Return (x, y) of the center of cell containing provided text 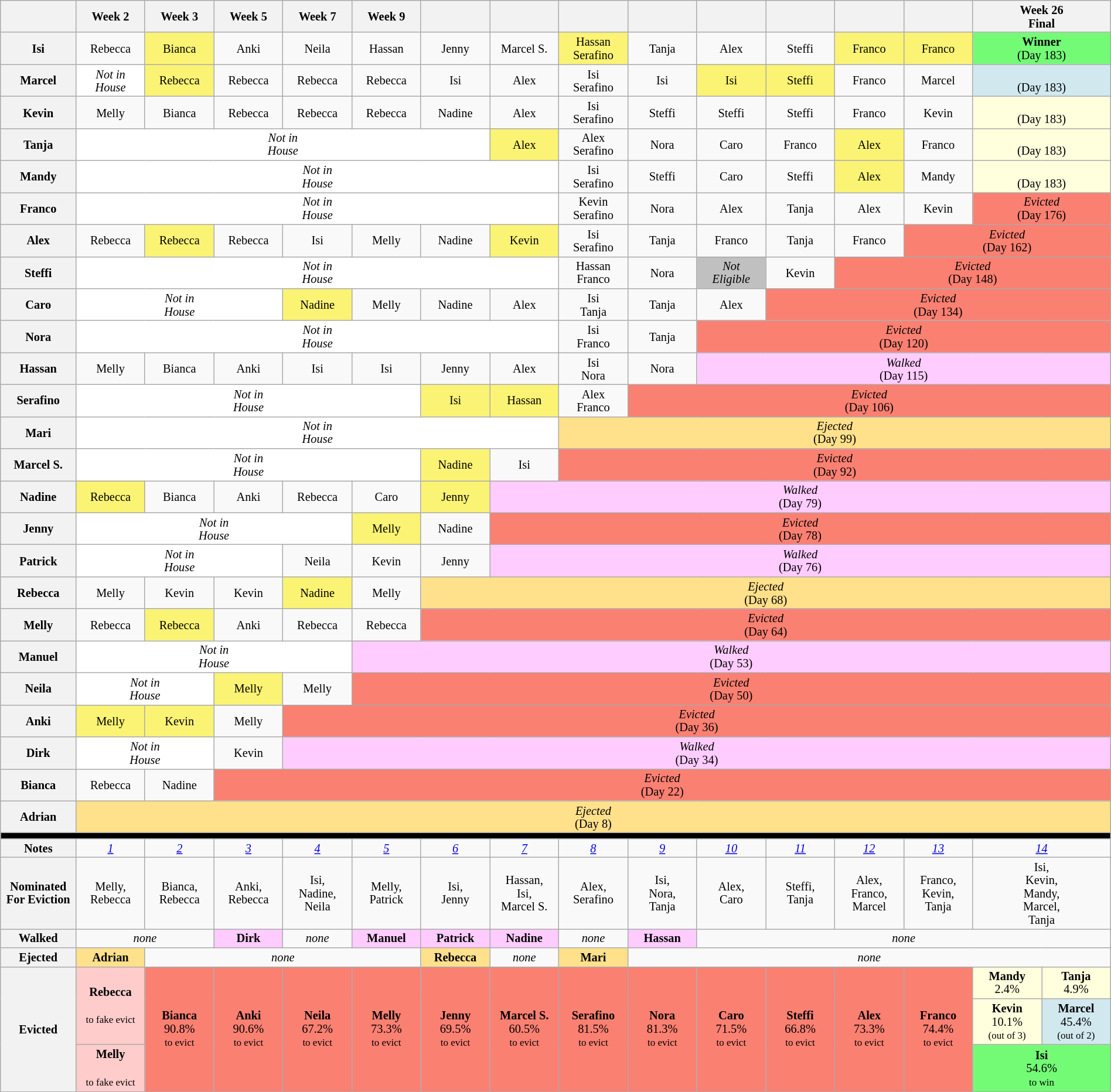
Evicted(Day 162) (1007, 240)
5 (387, 848)
Bianca90.8%to evict (179, 1029)
Marcel45.4%(out of 2) (1076, 1022)
Walked(Day 79) (800, 497)
NominatedFor Eviction (39, 893)
Week 7 (318, 16)
6 (455, 848)
1 (111, 848)
Kevin10.1%(out of 3) (1007, 1022)
Evicted(Day 36) (697, 721)
Evicted(Day 176) (1042, 209)
11 (800, 848)
Evicted(Day 148) (973, 273)
Isi,Jenny (455, 893)
Steffi,Tanja (800, 893)
Marcel S.60.5%to evict (524, 1029)
14 (1042, 848)
4 (318, 848)
Caro71.5%to evict (731, 1029)
Evicted (39, 1029)
Notes (39, 848)
Rebeccato fake evict (111, 1005)
Isi,Nadine,Neila (318, 893)
IsiFranco (594, 336)
IsiTanja (594, 305)
8 (594, 848)
Walked(Day 115) (904, 369)
Isi,Nora,Tanja (662, 893)
Anki,Rebecca (248, 893)
Week 9 (387, 16)
12 (869, 848)
Franco74.4%to evict (938, 1029)
Bianca,Rebecca (179, 893)
Winner(Day 183) (1042, 48)
AlexSerafino (594, 144)
Alex,Serafino (594, 893)
9 (662, 848)
Alex73.3%to evict (869, 1029)
Hassan,Isi,Marcel S. (524, 893)
Melly73.3%to evict (387, 1029)
Ejected(Day 8) (594, 817)
Evicted(Day 106) (869, 401)
Steffi66.8%to evict (800, 1029)
Mellyto fake evict (111, 1068)
Week 26Final (1042, 16)
Evicted(Day 120) (904, 336)
Franco,Kevin,Tanja (938, 893)
Evicted(Day 64) (765, 625)
Isi54.6%to win (1042, 1068)
Melly,Patrick (387, 893)
Walked(Day 34) (697, 752)
Alex,Franco,Marcel (869, 893)
3 (248, 848)
Anki90.6%to evict (248, 1029)
Mandy2.4% (1007, 983)
Alex,Caro (731, 893)
Nora81.3%to evict (662, 1029)
HassanFranco (594, 273)
IsiNora (594, 369)
Melly,Rebecca (111, 893)
Walked(Day 76) (800, 561)
Evicted(Day 134) (939, 305)
HassanSerafino (594, 48)
Week 5 (248, 16)
Evicted(Day 78) (800, 528)
Evicted(Day 50) (731, 689)
Isi,Kevin,Mandy,Marcel,Tanja (1042, 893)
Ejected(Day 68) (765, 593)
Ejected (39, 957)
Jenny69.5%to evict (455, 1029)
Walked (39, 938)
10 (731, 848)
7 (524, 848)
Evicted(Day 92) (835, 465)
Serafino81.5%to evict (594, 1029)
Neila67.2%to evict (318, 1029)
Tanja4.9% (1076, 983)
Serafino (39, 401)
Week 2 (111, 16)
Ejected(Day 99) (835, 432)
KevinSerafino (594, 209)
Evicted(Day 22) (662, 785)
2 (179, 848)
13 (938, 848)
AlexFranco (594, 401)
NotEligible (731, 273)
Walked(Day 53) (731, 656)
Week 3 (179, 16)
